Determine the (x, y) coordinate at the center of the cell enclosing the given text.  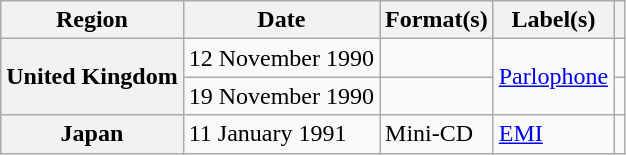
Region (92, 20)
Format(s) (437, 20)
19 November 1990 (281, 96)
Parlophone (553, 77)
Label(s) (553, 20)
Mini-CD (437, 134)
United Kingdom (92, 77)
Japan (92, 134)
Date (281, 20)
12 November 1990 (281, 58)
EMI (553, 134)
11 January 1991 (281, 134)
